Pinpoint the cell where the given text exists, returning its (X, Y) midpoint coordinate. 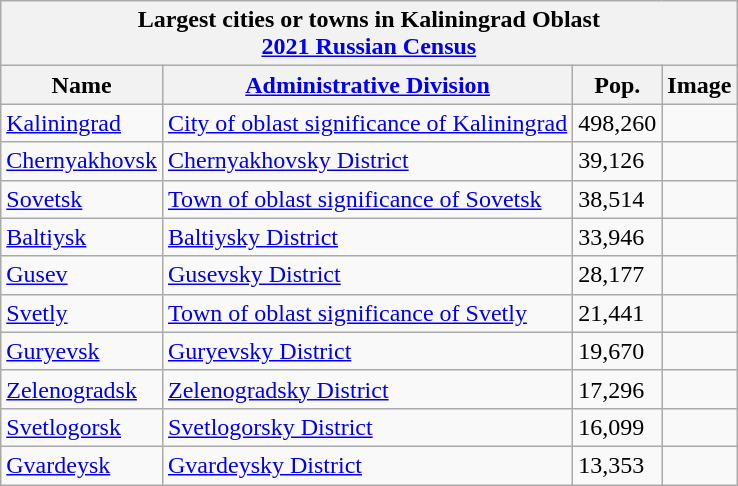
13,353 (618, 465)
Chernyakhovsky District (367, 161)
498,260 (618, 123)
Zelenogradsk (82, 389)
21,441 (618, 313)
28,177 (618, 275)
16,099 (618, 427)
Image (700, 85)
Chernyakhovsk (82, 161)
Town of oblast significance of Svetly (367, 313)
Baltiysk (82, 237)
Largest cities or towns in Kaliningrad Oblast2021 Russian Census (369, 34)
Administrative Division (367, 85)
Name (82, 85)
Town of oblast significance of Sovetsk (367, 199)
38,514 (618, 199)
39,126 (618, 161)
17,296 (618, 389)
Gvardeysky District (367, 465)
Pop. (618, 85)
Svetly (82, 313)
Svetlogorsky District (367, 427)
33,946 (618, 237)
Gusevsky District (367, 275)
Baltiysky District (367, 237)
Svetlogorsk (82, 427)
Zelenogradsky District (367, 389)
City of oblast significance of Kaliningrad (367, 123)
Guryevsky District (367, 351)
Sovetsk (82, 199)
Gvardeysk (82, 465)
Guryevsk (82, 351)
19,670 (618, 351)
Kaliningrad (82, 123)
Gusev (82, 275)
